Capture the cell that displays the provided text and extract its [X, Y] central coordinate. 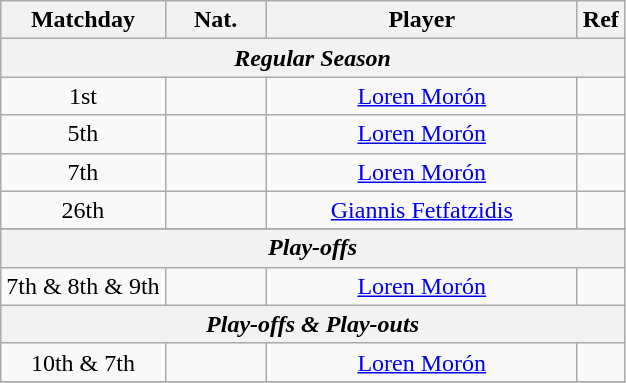
Player [422, 20]
Regular Season [313, 58]
Ref [600, 20]
Giannis Fetfatzidis [422, 210]
10th & 7th [83, 362]
Matchday [83, 20]
5th [83, 134]
7th & 8th & 9th [83, 286]
Play-offs & Play-outs [313, 324]
1st [83, 96]
26th [83, 210]
Nat. [216, 20]
Play-offs [313, 248]
7th [83, 172]
